Provide the [X, Y] coordinate of the cell's center where the given text is located.  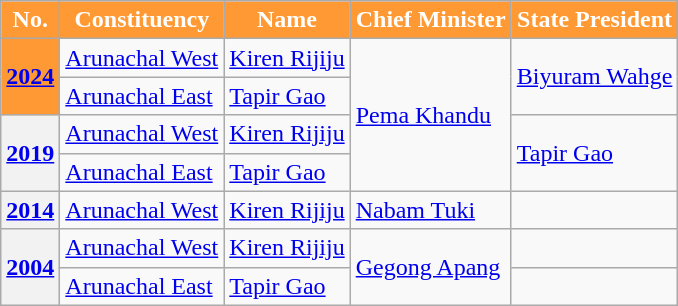
Nabam Tuki [430, 210]
2024 [30, 77]
2014 [30, 210]
Constituency [142, 20]
No. [30, 20]
State President [594, 20]
2019 [30, 153]
Pema Khandu [430, 115]
Gegong Apang [430, 267]
Name [287, 20]
2004 [30, 267]
Chief Minister [430, 20]
Biyuram Wahge [594, 77]
